Identify which cell holds the provided text, then report its (x, y) central coordinate. 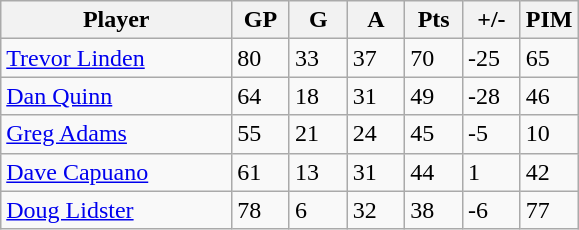
32 (376, 210)
+/- (492, 20)
Doug Lidster (116, 210)
A (376, 20)
G (318, 20)
77 (549, 210)
10 (549, 134)
-25 (492, 58)
1 (492, 172)
49 (434, 96)
37 (376, 58)
24 (376, 134)
Greg Adams (116, 134)
Dan Quinn (116, 96)
GP (261, 20)
Dave Capuano (116, 172)
70 (434, 58)
46 (549, 96)
64 (261, 96)
45 (434, 134)
13 (318, 172)
-28 (492, 96)
18 (318, 96)
33 (318, 58)
Trevor Linden (116, 58)
78 (261, 210)
65 (549, 58)
42 (549, 172)
44 (434, 172)
-5 (492, 134)
55 (261, 134)
21 (318, 134)
61 (261, 172)
Player (116, 20)
6 (318, 210)
Pts (434, 20)
-6 (492, 210)
PIM (549, 20)
80 (261, 58)
38 (434, 210)
